From the cell containing the given text, extract its center point as [X, Y] coordinate. 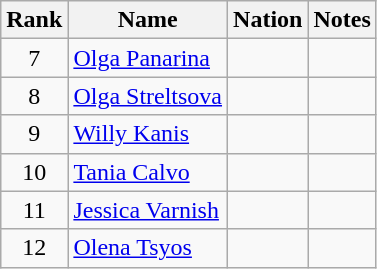
Jessica Varnish [148, 210]
Olga Streltsova [148, 96]
Olena Tsyos [148, 248]
Name [148, 20]
Tania Calvo [148, 172]
Olga Panarina [148, 58]
Willy Kanis [148, 134]
10 [34, 172]
Nation [268, 20]
8 [34, 96]
Rank [34, 20]
9 [34, 134]
Notes [342, 20]
11 [34, 210]
12 [34, 248]
7 [34, 58]
